Detect which cell encompasses the target text, then output its [X, Y] center coordinate. 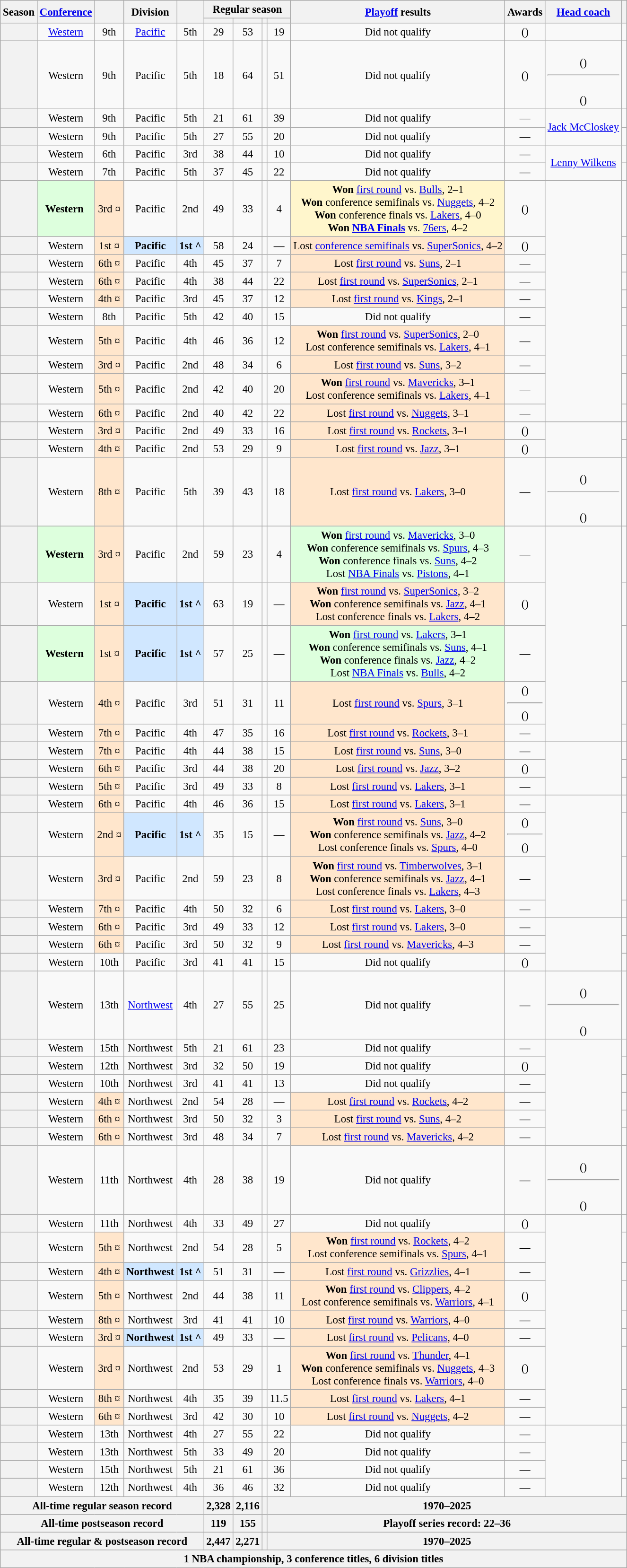
Season [19, 12]
1 NBA championship, 3 conference titles, 6 division titles [313, 1559]
Lost first round vs. Mavericks, 4–3 [398, 944]
Lost first round vs. SuperSonics, 2–1 [398, 281]
Won first round vs. SuperSonics, 3–2Won conference semifinals vs. Jazz, 4–1Lost conference finals vs. Lakers, 4–2 [398, 604]
All-time regular & postseason record [102, 1541]
11.5 [279, 1399]
8th [109, 316]
1 [279, 1368]
Lost first round vs. Mavericks, 4–2 [398, 1137]
2,447 [218, 1541]
Won first round vs. Mavericks, 3–1Lost conference semifinals vs. Lakers, 4–1 [398, 389]
Won first round vs. Lakers, 3–1Won conference semifinals vs. Suns, 4–1Won conference finals vs. Jazz, 4–2Lost NBA Finals vs. Bulls, 4–2 [398, 654]
Won first round vs. Suns, 3–0Won conference semifinals vs. Jazz, 4–2Lost conference finals vs. Spurs, 4–0 [398, 835]
Lost first round vs. Jazz, 3–1 [398, 449]
Won first round vs. SuperSonics, 2–0Lost conference semifinals vs. Lakers, 4–1 [398, 341]
Won first round vs. Bulls, 2–1Won conference semifinals vs. Nuggets, 4–2Won conference finals vs. Lakers, 4–0Won NBA Finals vs. 76ers, 4–2 [398, 208]
Lost first round vs. Nuggets, 3–1 [398, 413]
Won first round vs. Timberwolves, 3–1Won conference semifinals vs. Jazz, 4–1Lost conference finals vs. Lakers, 4–3 [398, 878]
Lost first round vs. Suns, 2–1 [398, 263]
64 [248, 75]
Lost first round vs. Pelicans, 4–0 [398, 1338]
Jack McCloskey [583, 127]
Lost first round vs. Grizzlies, 4–1 [398, 1271]
57 [218, 654]
Lost conference semifinals vs. SuperSonics, 4–2 [398, 245]
30 [248, 1417]
6th [109, 154]
All-time postseason record [102, 1523]
Lost first round vs. Jazz, 3–2 [398, 769]
119 [218, 1523]
63 [218, 604]
3 [279, 1119]
2,328 [218, 1506]
Lost first round vs. Suns, 4–2 [398, 1119]
Lost first round vs. Rockets, 4–2 [398, 1102]
Won first round vs. Mavericks, 3–0Won conference semifinals vs. Spurs, 4–3Won conference finals vs. Suns, 4–2Lost NBA Finals vs. Pistons, 4–1 [398, 554]
2,271 [248, 1541]
24 [248, 245]
Lost first round vs. Warriors, 4–0 [398, 1320]
Lost first round vs. Spurs, 3–1 [398, 703]
47 [218, 733]
All-time regular season record [102, 1506]
58 [218, 245]
Won first round vs. Clippers, 4–2Lost conference semifinals vs. Warriors, 4–1 [398, 1296]
Playoff results [398, 12]
Lost first round vs. Suns, 3–0 [398, 751]
Regular season [247, 9]
Lost first round vs. Nuggets, 4–2 [398, 1417]
7th [109, 172]
Lost first round vs. Kings, 2–1 [398, 299]
Lost first round vs. Lakers, 4–1 [398, 1399]
43 [248, 492]
13 [279, 1084]
5 [279, 1248]
Won first round vs. Thunder, 4–1Won conference semifinals vs. Nuggets, 4–3Lost conference finals vs. Warriors, 4–0 [398, 1368]
Head coach [583, 12]
Awards [525, 12]
2nd ¤ [109, 835]
155 [248, 1523]
Conference [66, 12]
Lost first round vs. Suns, 3–2 [398, 365]
2,116 [248, 1506]
Won first round vs. Rockets, 4–2Lost conference semifinals vs. Spurs, 4–1 [398, 1248]
Playoff series record: 22–36 [447, 1523]
Division [150, 12]
Lenny Wilkens [583, 163]
